Provide the [x, y] coordinate of the cell's center where the given text is located.  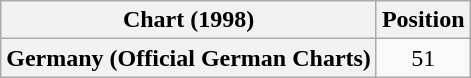
51 [423, 58]
Position [423, 20]
Germany (Official German Charts) [189, 58]
Chart (1998) [189, 20]
